Detect which cell encompasses the target text, then output its (x, y) center coordinate. 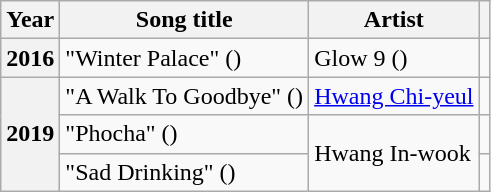
2019 (30, 134)
Song title (184, 20)
"Winter Palace" () (184, 58)
2016 (30, 58)
Year (30, 20)
"A Walk To Goodbye" () (184, 96)
Hwang In-wook (394, 153)
Glow 9 () (394, 58)
Artist (394, 20)
"Sad Drinking" () (184, 172)
Hwang Chi-yeul (394, 96)
"Phocha" () (184, 134)
